For the text-containing cell, return its midpoint in (x, y) coordinate format. 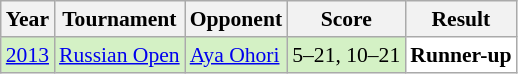
Tournament (120, 19)
Opponent (236, 19)
Result (460, 19)
2013 (28, 55)
Runner-up (460, 55)
Russian Open (120, 55)
Year (28, 19)
Score (346, 19)
5–21, 10–21 (346, 55)
Aya Ohori (236, 55)
